Return (X, Y) of the center of cell containing provided text 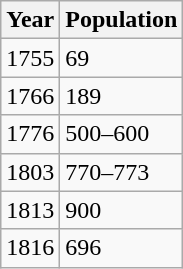
1755 (30, 58)
1813 (30, 210)
1766 (30, 96)
500–600 (122, 134)
1816 (30, 248)
1776 (30, 134)
696 (122, 248)
900 (122, 210)
69 (122, 58)
Population (122, 20)
189 (122, 96)
770–773 (122, 172)
Year (30, 20)
1803 (30, 172)
